Scan for the cell matching the given text and deliver its [X, Y] coordinate at center. 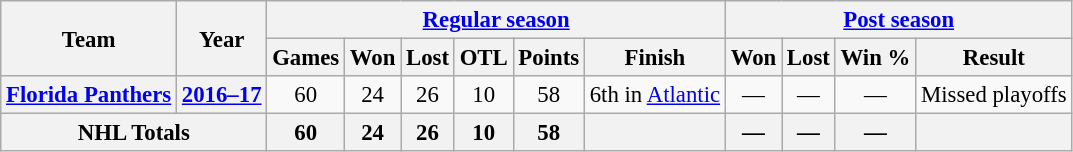
NHL Totals [134, 133]
OTL [484, 58]
Win % [875, 58]
Florida Panthers [89, 95]
Missed playoffs [994, 95]
6th in Atlantic [654, 95]
Post season [898, 20]
Regular season [496, 20]
2016–17 [222, 95]
Team [89, 38]
Points [548, 58]
Year [222, 38]
Finish [654, 58]
Games [306, 58]
Result [994, 58]
